For the text-containing cell, return its midpoint in (X, Y) coordinate format. 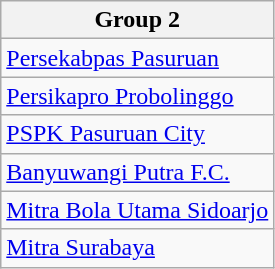
Mitra Surabaya (138, 248)
Mitra Bola Utama Sidoarjo (138, 210)
Banyuwangi Putra F.C. (138, 172)
Group 2 (138, 20)
PSPK Pasuruan City (138, 134)
Persekabpas Pasuruan (138, 58)
Persikapro Probolinggo (138, 96)
